Search for the cell housing the specified text and yield its [X, Y] center coordinate. 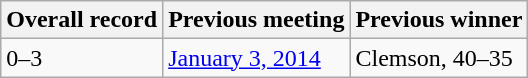
Previous meeting [256, 20]
Previous winner [439, 20]
Overall record [82, 20]
January 3, 2014 [256, 58]
0–3 [82, 58]
Clemson, 40–35 [439, 58]
